Scan for the cell matching the given text and deliver its [X, Y] coordinate at center. 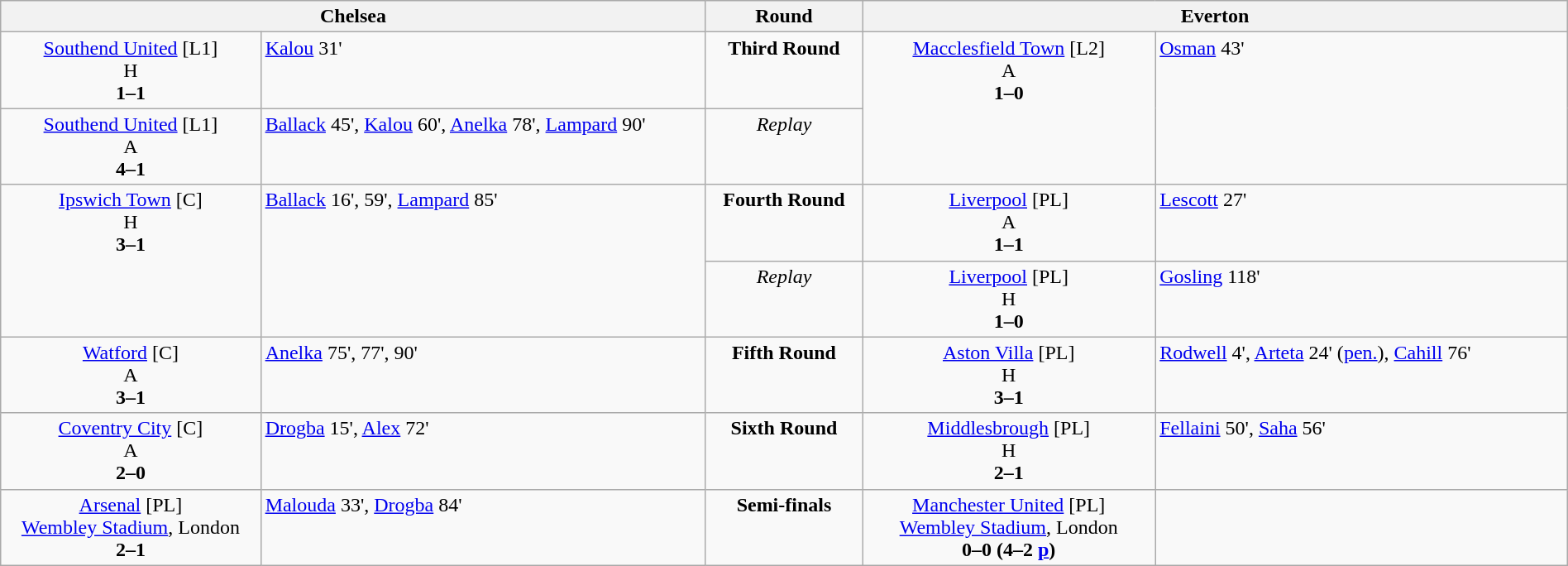
Anelka 75', 77', 90' [483, 375]
Liverpool [PL]H1–0 [1009, 299]
Chelsea [353, 17]
Third Round [784, 70]
Southend United [L1]A4–1 [131, 146]
Southend United [L1]H1–1 [131, 70]
Coventry City [C]A2–0 [131, 451]
Fellaini 50', Saha 56' [1361, 451]
Everton [1216, 17]
Macclesfield Town [L2]A1–0 [1009, 108]
Osman 43' [1361, 108]
Round [784, 17]
Semi-finals [784, 527]
Sixth Round [784, 451]
Arsenal [PL]Wembley Stadium, London2–1 [131, 527]
Ballack 16', 59', Lampard 85' [483, 261]
Middlesbrough [PL]H2–1 [1009, 451]
Lescott 27' [1361, 223]
Fourth Round [784, 223]
Gosling 118' [1361, 299]
Malouda 33', Drogba 84' [483, 527]
Kalou 31' [483, 70]
Drogba 15', Alex 72' [483, 451]
Watford [C]A3–1 [131, 375]
Liverpool [PL]A1–1 [1009, 223]
Ipswich Town [C]H3–1 [131, 261]
Fifth Round [784, 375]
Manchester United [PL]Wembley Stadium, London0–0 (4–2 p) [1009, 527]
Aston Villa [PL]H3–1 [1009, 375]
Ballack 45', Kalou 60', Anelka 78', Lampard 90' [483, 146]
Rodwell 4', Arteta 24' (pen.), Cahill 76' [1361, 375]
